Pinpoint the cell where the given text exists, returning its [x, y] midpoint coordinate. 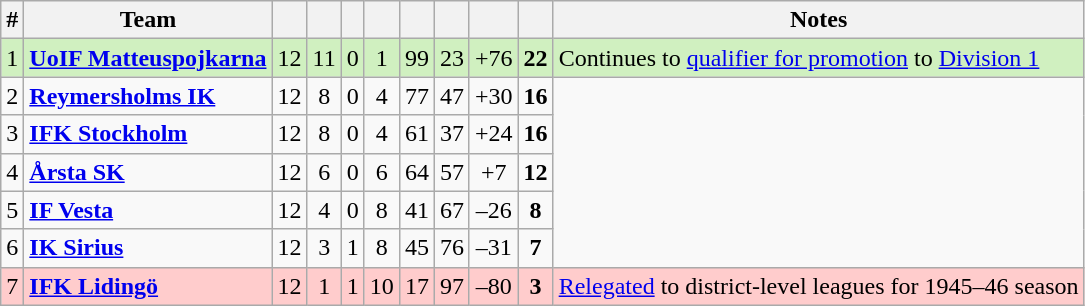
Notes [818, 20]
10 [382, 286]
IF Vesta [148, 210]
22 [536, 58]
57 [452, 172]
99 [416, 58]
UoIF Matteuspojkarna [148, 58]
Team [148, 20]
Relegated to district-level leagues for 1945–46 season [818, 286]
41 [416, 210]
Continues to qualifier for promotion to Division 1 [818, 58]
2 [12, 96]
IFK Lidingö [148, 286]
–31 [494, 248]
17 [416, 286]
IK Sirius [148, 248]
+7 [494, 172]
–26 [494, 210]
45 [416, 248]
64 [416, 172]
Reymersholms IK [148, 96]
37 [452, 134]
–80 [494, 286]
11 [324, 58]
# [12, 20]
97 [452, 286]
+76 [494, 58]
76 [452, 248]
+24 [494, 134]
Årsta SK [148, 172]
47 [452, 96]
67 [452, 210]
61 [416, 134]
5 [12, 210]
77 [416, 96]
IFK Stockholm [148, 134]
+30 [494, 96]
23 [452, 58]
